Determine the [x, y] coordinate at the center of the cell enclosing the given text.  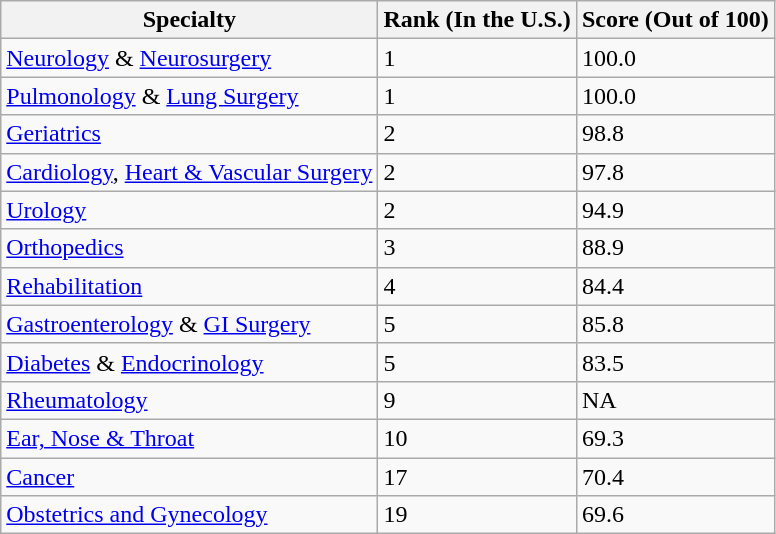
Diabetes & Endocrinology [190, 362]
84.4 [675, 286]
94.9 [675, 210]
Score (Out of 100) [675, 20]
Obstetrics and Gynecology [190, 515]
Urology [190, 210]
69.6 [675, 515]
88.9 [675, 248]
Rank (In the U.S.) [477, 20]
Ear, Nose & Throat [190, 438]
17 [477, 477]
Neurology & Neurosurgery [190, 58]
Rehabilitation [190, 286]
Gastroenterology & GI Surgery [190, 324]
70.4 [675, 477]
Orthopedics [190, 248]
85.8 [675, 324]
3 [477, 248]
Pulmonology & Lung Surgery [190, 96]
97.8 [675, 172]
NA [675, 400]
83.5 [675, 362]
10 [477, 438]
Cardiology, Heart & Vascular Surgery [190, 172]
4 [477, 286]
Cancer [190, 477]
69.3 [675, 438]
9 [477, 400]
Rheumatology [190, 400]
Geriatrics [190, 134]
98.8 [675, 134]
19 [477, 515]
Specialty [190, 20]
